Identify which cell holds the provided text, then report its [x, y] central coordinate. 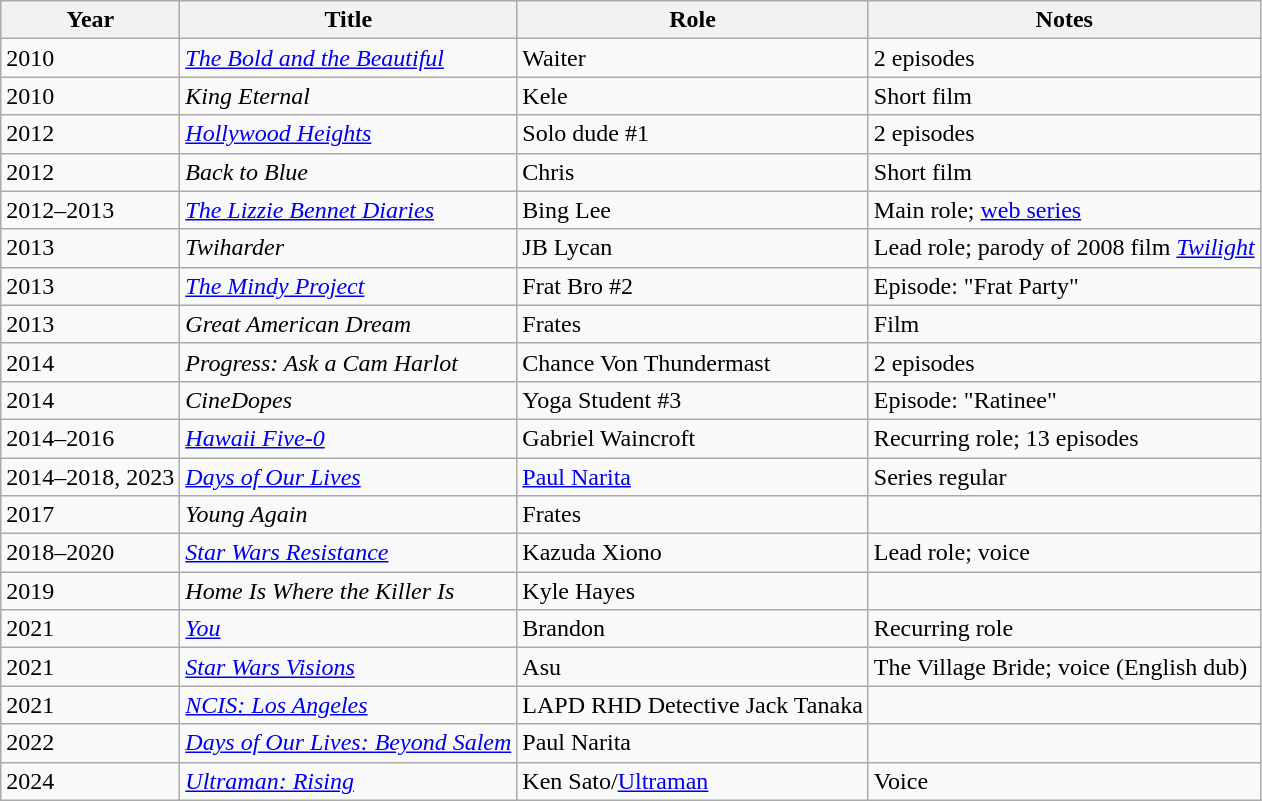
2012–2013 [90, 210]
Year [90, 20]
2017 [90, 515]
You [348, 629]
Lead role; parody of 2008 film Twilight [1064, 248]
Ultraman: Rising [348, 781]
Recurring role; 13 episodes [1064, 438]
The Mindy Project [348, 286]
2024 [90, 781]
JB Lycan [693, 248]
Young Again [348, 515]
Waiter [693, 58]
Solo dude #1 [693, 134]
Kele [693, 96]
Frat Bro #2 [693, 286]
Star Wars Visions [348, 667]
Hawaii Five-0 [348, 438]
Lead role; voice [1064, 553]
Kyle Hayes [693, 591]
LAPD RHD Detective Jack Tanaka [693, 705]
Role [693, 20]
NCIS: Los Angeles [348, 705]
Star Wars Resistance [348, 553]
Days of Our Lives [348, 477]
2022 [90, 743]
2019 [90, 591]
Notes [1064, 20]
King Eternal [348, 96]
Hollywood Heights [348, 134]
Main role; web series [1064, 210]
Title [348, 20]
The Bold and the Beautiful [348, 58]
Episode: "Frat Party" [1064, 286]
Chris [693, 172]
2018–2020 [90, 553]
Ken Sato/Ultraman [693, 781]
Voice [1064, 781]
Home Is Where the Killer Is [348, 591]
Bing Lee [693, 210]
Asu [693, 667]
Chance Von Thundermast [693, 362]
Back to Blue [348, 172]
Great American Dream [348, 324]
Progress: Ask a Cam Harlot [348, 362]
CineDopes [348, 400]
Days of Our Lives: Beyond Salem [348, 743]
The Lizzie Bennet Diaries [348, 210]
Gabriel Waincroft [693, 438]
Brandon [693, 629]
Yoga Student #3 [693, 400]
2014–2018, 2023 [90, 477]
Episode: "Ratinee" [1064, 400]
Kazuda Xiono [693, 553]
Film [1064, 324]
The Village Bride; voice (English dub) [1064, 667]
Recurring role [1064, 629]
Series regular [1064, 477]
2014–2016 [90, 438]
Twiharder [348, 248]
